Find where the given text appears and provide that cell's center as (x, y) coordinate. 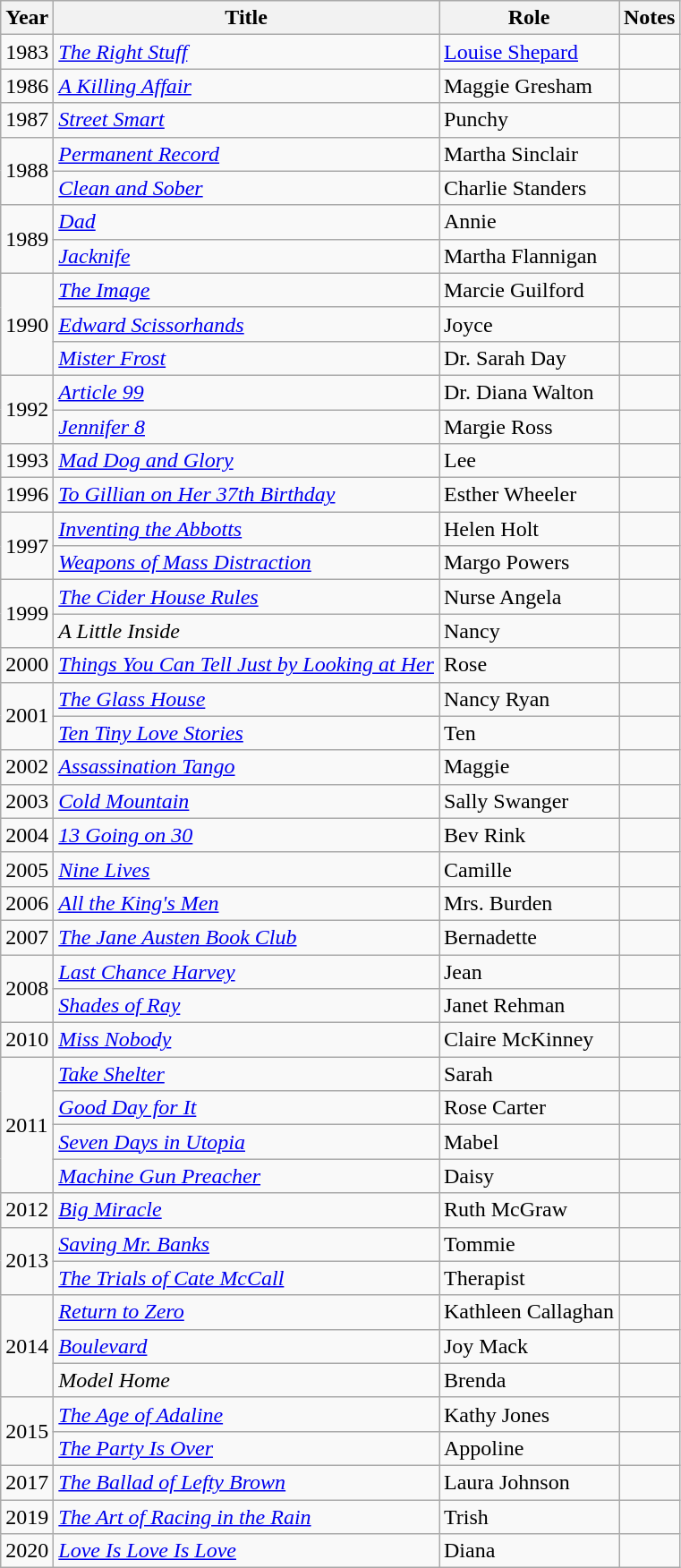
Ten (528, 733)
Jean (528, 971)
1990 (27, 324)
Miss Nobody (247, 1040)
Inventing the Abbotts (247, 529)
The Glass House (247, 699)
Saving Mr. Banks (247, 1244)
Janet Rehman (528, 1006)
The Age of Adaline (247, 1414)
2015 (27, 1431)
The Image (247, 290)
Joyce (528, 324)
Model Home (247, 1380)
2017 (27, 1482)
Dad (247, 222)
1996 (27, 495)
Good Day for It (247, 1108)
Tommie (528, 1244)
Love Is Love Is Love (247, 1551)
Article 99 (247, 392)
2007 (27, 937)
Shades of Ray (247, 1006)
Street Smart (247, 120)
Nurse Angela (528, 597)
1992 (27, 409)
1987 (27, 120)
Punchy (528, 120)
Louise Shepard (528, 52)
Year (27, 18)
1986 (27, 86)
Mister Frost (247, 358)
Martha Flannigan (528, 256)
To Gillian on Her 37th Birthday (247, 495)
Nancy (528, 631)
Kathleen Callaghan (528, 1312)
Bernadette (528, 937)
2002 (27, 767)
Clean and Sober (247, 188)
Bev Rink (528, 835)
1983 (27, 52)
The Ballad of Lefty Brown (247, 1482)
2013 (27, 1261)
Cold Mountain (247, 801)
Title (247, 18)
Lee (528, 461)
Jennifer 8 (247, 427)
Esther Wheeler (528, 495)
Return to Zero (247, 1312)
1999 (27, 614)
Claire McKinney (528, 1040)
All the King's Men (247, 903)
Diana (528, 1551)
1989 (27, 239)
Laura Johnson (528, 1482)
Sarah (528, 1074)
Rose Carter (528, 1108)
The Art of Racing in the Rain (247, 1517)
Brenda (528, 1380)
Notes (650, 18)
2014 (27, 1346)
Margie Ross (528, 427)
The Jane Austen Book Club (247, 937)
Sally Swanger (528, 801)
Appoline (528, 1448)
2008 (27, 988)
Big Miracle (247, 1210)
2012 (27, 1210)
2019 (27, 1517)
Ruth McGraw (528, 1210)
Permanent Record (247, 154)
Rose (528, 665)
2010 (27, 1040)
Maggie Gresham (528, 86)
The Cider House Rules (247, 597)
Ten Tiny Love Stories (247, 733)
Margo Powers (528, 563)
1993 (27, 461)
Marcie Guilford (528, 290)
Nine Lives (247, 869)
Mad Dog and Glory (247, 461)
Take Shelter (247, 1074)
The Right Stuff (247, 52)
Annie (528, 222)
Nancy Ryan (528, 699)
1997 (27, 546)
13 Going on 30 (247, 835)
2020 (27, 1551)
Weapons of Mass Distraction (247, 563)
Trish (528, 1517)
Daisy (528, 1176)
Boulevard (247, 1346)
The Trials of Cate McCall (247, 1278)
Jacknife (247, 256)
Dr. Sarah Day (528, 358)
Helen Holt (528, 529)
1988 (27, 171)
2000 (27, 665)
Joy Mack (528, 1346)
2011 (27, 1125)
Dr. Diana Walton (528, 392)
Martha Sinclair (528, 154)
2001 (27, 716)
Mrs. Burden (528, 903)
Things You Can Tell Just by Looking at Her (247, 665)
A Little Inside (247, 631)
Last Chance Harvey (247, 971)
The Party Is Over (247, 1448)
Camille (528, 869)
Edward Scissorhands (247, 324)
Mabel (528, 1142)
Machine Gun Preacher (247, 1176)
2003 (27, 801)
Role (528, 18)
Seven Days in Utopia (247, 1142)
2005 (27, 869)
2006 (27, 903)
2004 (27, 835)
Kathy Jones (528, 1414)
A Killing Affair (247, 86)
Charlie Standers (528, 188)
Assassination Tango (247, 767)
Maggie (528, 767)
Therapist (528, 1278)
